Find where the given text appears and provide that cell's center as (x, y) coordinate. 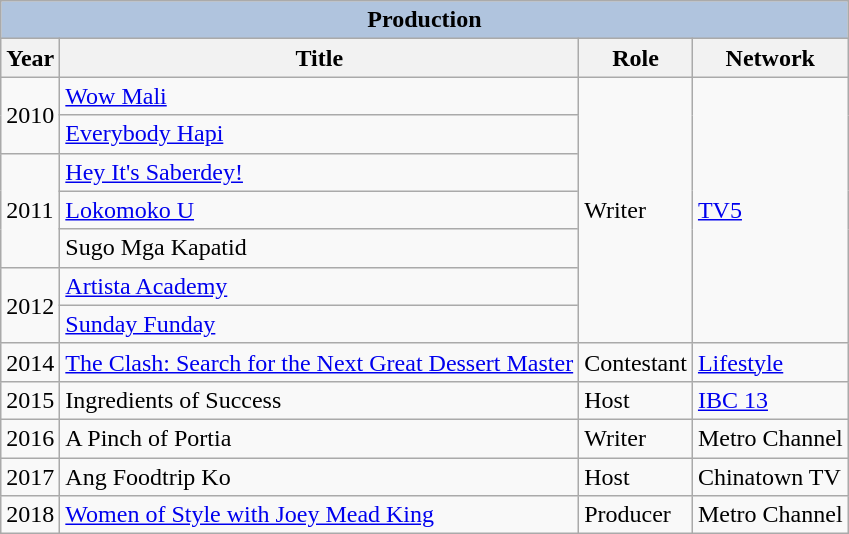
Artista Academy (320, 286)
Lokomoko U (320, 210)
Ingredients of Success (320, 400)
2011 (30, 210)
Hey It's Saberdey! (320, 172)
2018 (30, 515)
Sugo Mga Kapatid (320, 248)
2012 (30, 305)
2014 (30, 362)
Ang Foodtrip Ko (320, 477)
A Pinch of Portia (320, 438)
Title (320, 58)
TV5 (770, 210)
Women of Style with Joey Mead King (320, 515)
2010 (30, 115)
Network (770, 58)
Production (424, 20)
Contestant (636, 362)
IBC 13 (770, 400)
Chinatown TV (770, 477)
2017 (30, 477)
2015 (30, 400)
Wow Mali (320, 96)
Producer (636, 515)
The Clash: Search for the Next Great Dessert Master (320, 362)
Everybody Hapi (320, 134)
Lifestyle (770, 362)
Year (30, 58)
Sunday Funday (320, 324)
2016 (30, 438)
Role (636, 58)
